Output the [x, y] coordinate of the center of the cell containing the given text.  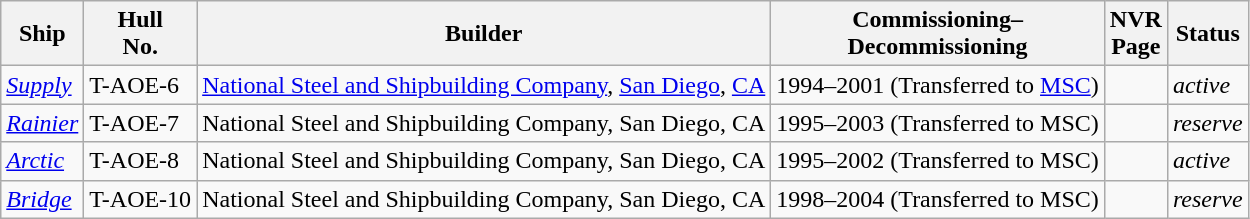
Arctic [42, 161]
1995–2002 (Transferred to MSC) [938, 161]
T-AOE-7 [140, 123]
HullNo. [140, 34]
Status [1208, 34]
1995–2003 (Transferred to MSC) [938, 123]
1994–2001 (Transferred to MSC) [938, 85]
T-AOE-10 [140, 199]
T-AOE-6 [140, 85]
Builder [484, 34]
NVRPage [1136, 34]
1998–2004 (Transferred to MSC) [938, 199]
Commissioning–Decommissioning [938, 34]
Supply [42, 85]
T-AOE-8 [140, 161]
Rainier [42, 123]
Ship [42, 34]
Bridge [42, 199]
